Return the [X, Y] coordinate for the center point of the cell that contains the specified text.  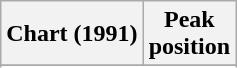
Peakposition [189, 34]
Chart (1991) [72, 34]
